Provide the [x, y] coordinate of the cell's center where the given text is located.  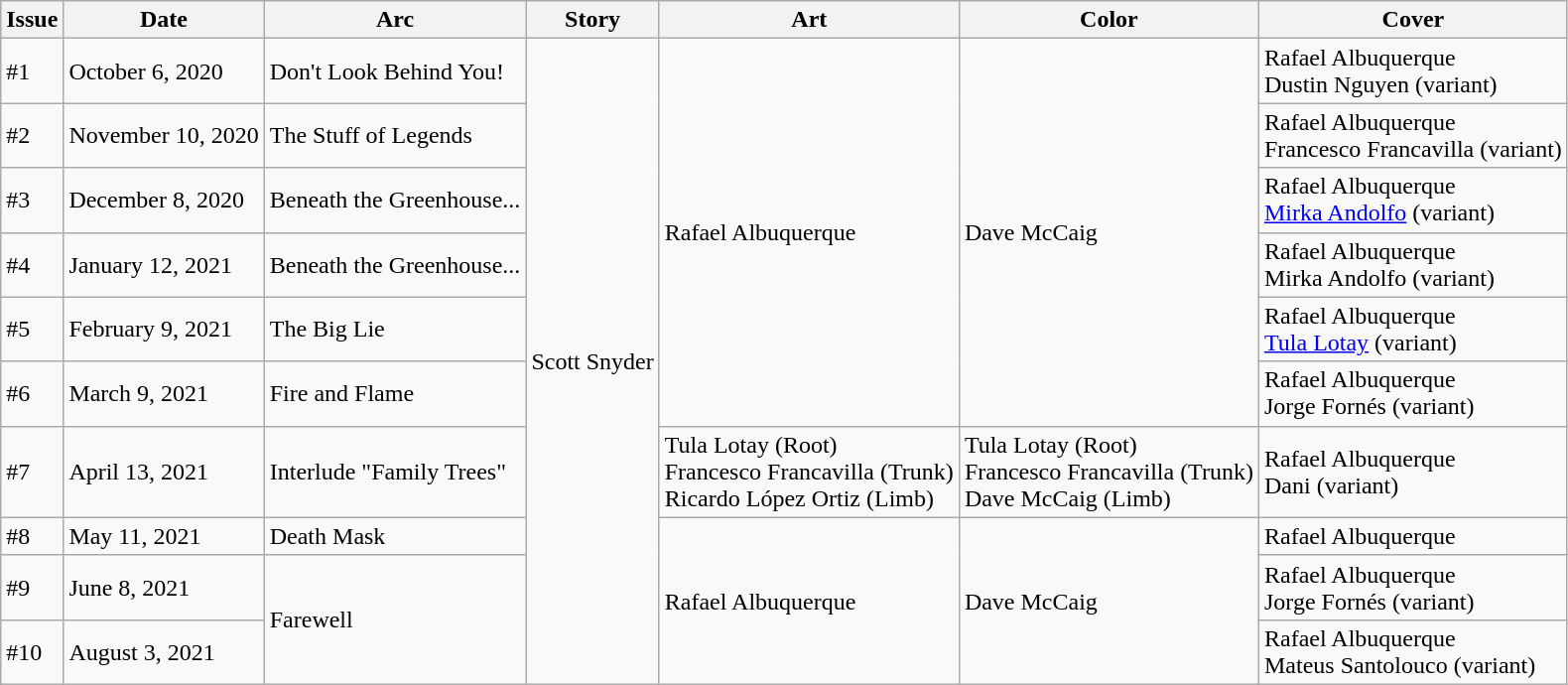
Rafael Albuquerque Dani (variant) [1413, 472]
Art [809, 20]
Cover [1413, 20]
Scott Snyder [592, 361]
April 13, 2021 [164, 472]
The Big Lie [395, 330]
Rafael Albuquerque Mateus Santolouco (variant) [1413, 651]
#4 [32, 264]
#2 [32, 135]
#3 [32, 201]
#6 [32, 393]
August 3, 2021 [164, 651]
#5 [32, 330]
May 11, 2021 [164, 536]
November 10, 2020 [164, 135]
#1 [32, 71]
Issue [32, 20]
Arc [395, 20]
Don't Look Behind You! [395, 71]
#10 [32, 651]
Tula Lotay (Root) Francesco Francavilla (Trunk) Ricardo López Ortiz (Limb) [809, 472]
Rafael Albuquerque Tula Lotay (variant) [1413, 330]
Death Mask [395, 536]
#8 [32, 536]
Farewell [395, 619]
January 12, 2021 [164, 264]
#7 [32, 472]
Tula Lotay (Root) Francesco Francavilla (Trunk) Dave McCaig (Limb) [1109, 472]
Fire and Flame [395, 393]
March 9, 2021 [164, 393]
Interlude "Family Trees" [395, 472]
Rafael Albuquerque Dustin Nguyen (variant) [1413, 71]
June 8, 2021 [164, 588]
The Stuff of Legends [395, 135]
February 9, 2021 [164, 330]
Date [164, 20]
#9 [32, 588]
December 8, 2020 [164, 201]
October 6, 2020 [164, 71]
Story [592, 20]
Rafael Albuquerque Francesco Francavilla (variant) [1413, 135]
Color [1109, 20]
